For the text-containing cell, return its midpoint in (X, Y) coordinate format. 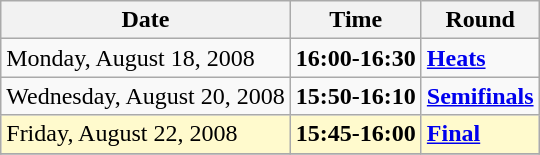
Semifinals (480, 96)
Date (146, 20)
Monday, August 18, 2008 (146, 58)
15:50-16:10 (356, 96)
16:00-16:30 (356, 58)
Wednesday, August 20, 2008 (146, 96)
Round (480, 20)
15:45-16:00 (356, 134)
Heats (480, 58)
Friday, August 22, 2008 (146, 134)
Final (480, 134)
Time (356, 20)
